Provide the (x, y) coordinate of the cell's center where the given text is located.  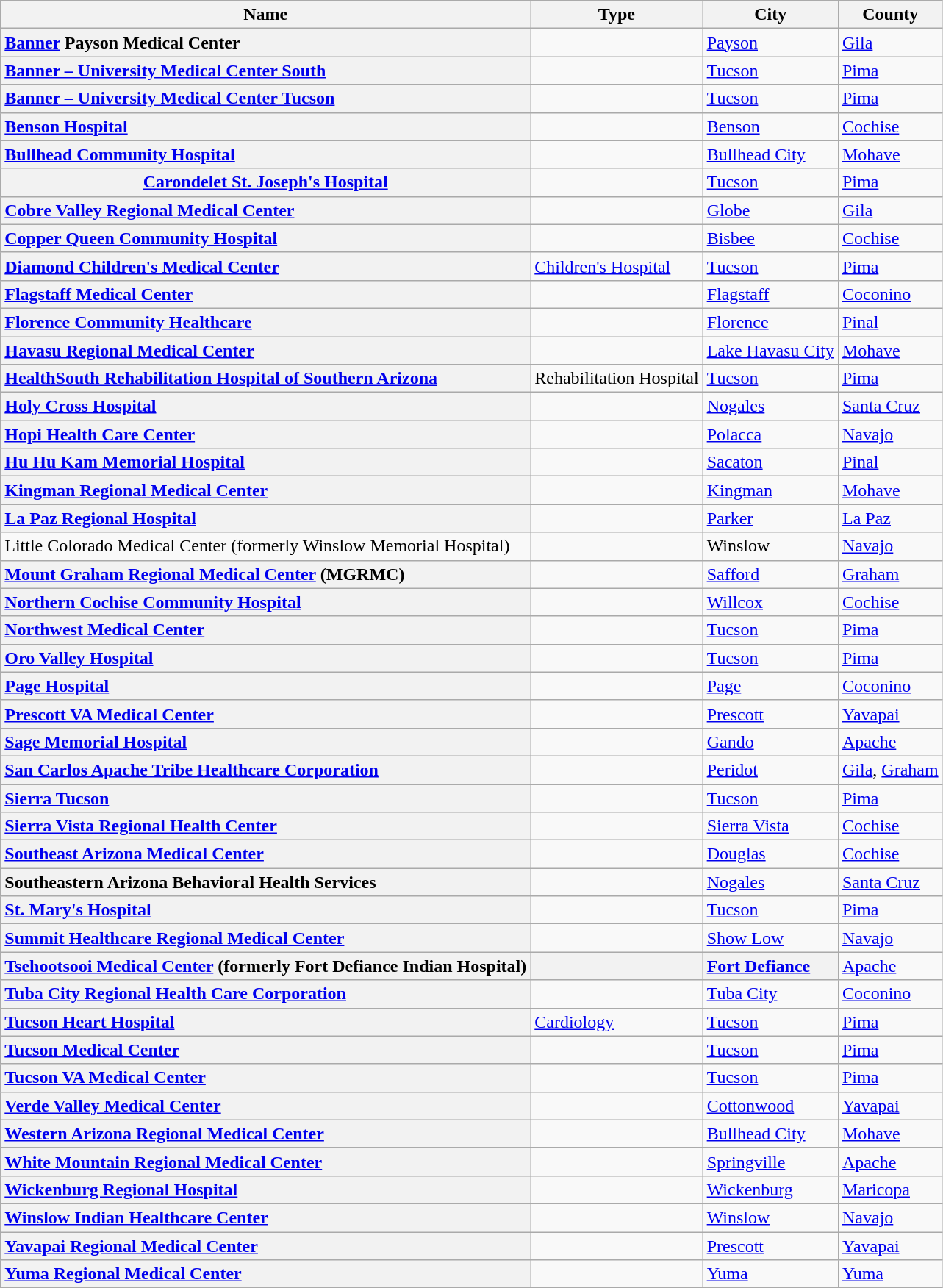
La Paz Regional Hospital (266, 518)
Sage Memorial Hospital (266, 742)
Holy Cross Hospital (266, 407)
Prescott VA Medical Center (266, 714)
Benson (770, 126)
Kingman Regional Medical Center (266, 490)
Payson (770, 43)
Gila, Graham (890, 770)
County (890, 15)
Northwest Medical Center (266, 630)
Flagstaff Medical Center (266, 294)
Western Arizona Regional Medical Center (266, 1134)
Tucson VA Medical Center (266, 1078)
Tucson Heart Hospital (266, 1022)
Lake Havasu City (770, 351)
Maricopa (890, 1189)
Wickenburg Regional Hospital (266, 1189)
Douglas (770, 854)
Type (617, 15)
Banner – University Medical Center South (266, 71)
Safford (770, 574)
Yuma Regional Medical Center (266, 1274)
Bisbee (770, 238)
Diamond Children's Medical Center (266, 266)
Tucson Medical Center (266, 1050)
Verde Valley Medical Center (266, 1106)
La Paz (890, 518)
Carondelet St. Joseph's Hospital (266, 182)
Banner Payson Medical Center (266, 43)
Hopi Health Care Center (266, 434)
San Carlos Apache Tribe Healthcare Corporation (266, 770)
Bullhead Community Hospital (266, 154)
Sierra Tucson (266, 798)
Tuba City (770, 994)
Yavapai Regional Medical Center (266, 1246)
Name (266, 15)
Page (770, 686)
Graham (890, 574)
City (770, 15)
Wickenburg (770, 1189)
Springville (770, 1162)
Willcox (770, 602)
Florence (770, 322)
Kingman (770, 490)
Cardiology (617, 1022)
Sierra Vista (770, 826)
Tuba City Regional Health Care Corporation (266, 994)
Polacca (770, 434)
Flagstaff (770, 294)
Florence Community Healthcare (266, 322)
Oro Valley Hospital (266, 658)
Gando (770, 742)
Sacaton (770, 462)
Southeast Arizona Medical Center (266, 854)
Children's Hospital (617, 266)
Northern Cochise Community Hospital (266, 602)
Cobre Valley Regional Medical Center (266, 210)
Globe (770, 210)
Banner – University Medical Center Tucson (266, 99)
Parker (770, 518)
Peridot (770, 770)
Little Colorado Medical Center (formerly Winslow Memorial Hospital) (266, 546)
Fort Defiance (770, 966)
Tsehootsooi Medical Center (formerly Fort Defiance Indian Hospital) (266, 966)
Havasu Regional Medical Center (266, 351)
Sierra Vista Regional Health Center (266, 826)
Copper Queen Community Hospital (266, 238)
Show Low (770, 938)
Cottonwood (770, 1106)
Rehabilitation Hospital (617, 379)
Winslow Indian Healthcare Center (266, 1217)
Southeastern Arizona Behavioral Health Services (266, 882)
Mount Graham Regional Medical Center (MGRMC) (266, 574)
HealthSouth Rehabilitation Hospital of Southern Arizona (266, 379)
St. Mary's Hospital (266, 910)
Page Hospital (266, 686)
White Mountain Regional Medical Center (266, 1162)
Summit Healthcare Regional Medical Center (266, 938)
Hu Hu Kam Memorial Hospital (266, 462)
Benson Hospital (266, 126)
